Output the (X, Y) coordinate of the center of the cell containing the given text.  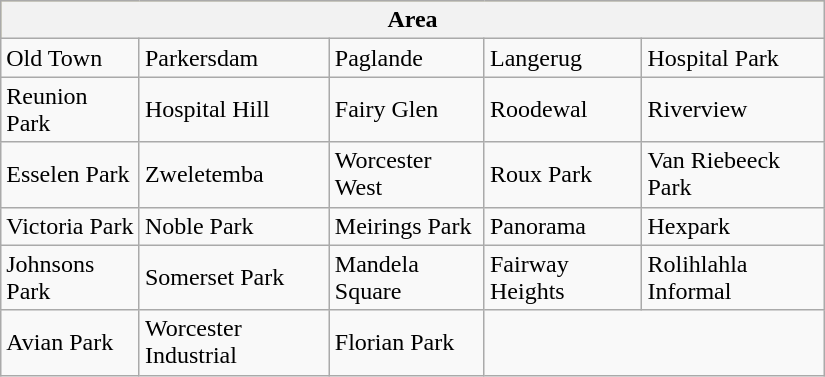
Mandela Square (406, 278)
Rolihlahla Informal (733, 278)
Victoria Park (70, 226)
Fairy Glen (406, 110)
Zweletemba (234, 174)
Avian Park (70, 342)
Area (413, 20)
Van Riebeeck Park (733, 174)
Hospital Hill (234, 110)
Noble Park (234, 226)
Esselen Park (70, 174)
Johnsons Park (70, 278)
Hexpark (733, 226)
Panorama (562, 226)
Hospital Park (733, 58)
Paglande (406, 58)
Florian Park (406, 342)
Old Town (70, 58)
Roodewal (562, 110)
Parkersdam (234, 58)
Reunion Park (70, 110)
Worcester West (406, 174)
Fairway Heights (562, 278)
Langerug (562, 58)
Somerset Park (234, 278)
Riverview (733, 110)
Worcester Industrial (234, 342)
Meirings Park (406, 226)
Roux Park (562, 174)
